Find where the given text appears and provide that cell's center as [X, Y] coordinate. 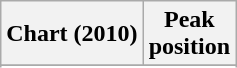
Peakposition [189, 34]
Chart (2010) [72, 34]
